Search for the cell housing the specified text and yield its (X, Y) center coordinate. 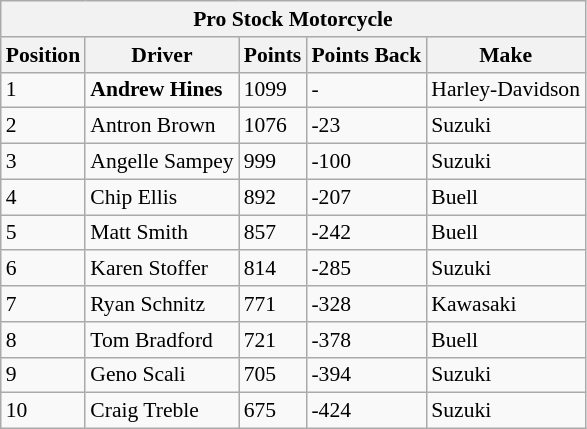
Andrew Hines (162, 90)
Matt Smith (162, 233)
4 (43, 197)
Harley-Davidson (506, 90)
1 (43, 90)
Points (273, 55)
Pro Stock Motorcycle (293, 19)
3 (43, 162)
Craig Treble (162, 411)
6 (43, 269)
Make (506, 55)
771 (273, 304)
857 (273, 233)
5 (43, 233)
-23 (366, 126)
8 (43, 340)
7 (43, 304)
1076 (273, 126)
Karen Stoffer (162, 269)
2 (43, 126)
Antron Brown (162, 126)
Driver (162, 55)
675 (273, 411)
814 (273, 269)
-378 (366, 340)
705 (273, 375)
Geno Scali (162, 375)
Position (43, 55)
Kawasaki (506, 304)
Ryan Schnitz (162, 304)
721 (273, 340)
Chip Ellis (162, 197)
-207 (366, 197)
999 (273, 162)
1099 (273, 90)
-285 (366, 269)
892 (273, 197)
-394 (366, 375)
-242 (366, 233)
- (366, 90)
Tom Bradford (162, 340)
Angelle Sampey (162, 162)
-100 (366, 162)
Points Back (366, 55)
-424 (366, 411)
9 (43, 375)
10 (43, 411)
-328 (366, 304)
